Pinpoint the cell where the given text exists, returning its (x, y) midpoint coordinate. 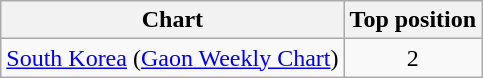
Top position (413, 20)
2 (413, 58)
South Korea (Gaon Weekly Chart) (172, 58)
Chart (172, 20)
